For the text-containing cell, return its midpoint in [X, Y] coordinate format. 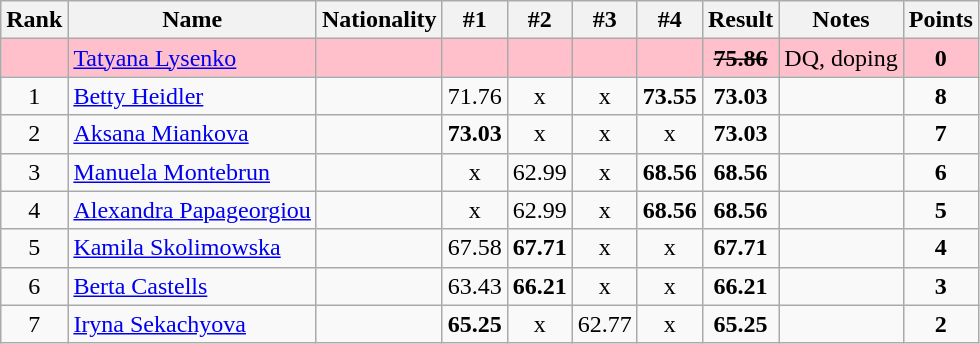
Betty Heidler [192, 96]
Iryna Sekachyova [192, 324]
Name [192, 20]
1 [34, 96]
Alexandra Papageorgiou [192, 210]
73.55 [670, 96]
Points [940, 20]
0 [940, 58]
67.58 [474, 248]
8 [940, 96]
#3 [604, 20]
Nationality [379, 20]
71.76 [474, 96]
Notes [841, 20]
75.86 [740, 58]
DQ, doping [841, 58]
#1 [474, 20]
Aksana Miankova [192, 134]
#4 [670, 20]
63.43 [474, 286]
Tatyana Lysenko [192, 58]
Kamila Skolimowska [192, 248]
Manuela Montebrun [192, 172]
Rank [34, 20]
62.77 [604, 324]
Berta Castells [192, 286]
Result [740, 20]
#2 [540, 20]
